Provide the [X, Y] coordinate of the cell's center where the given text is located.  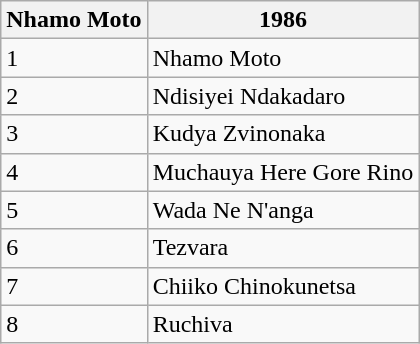
1 [74, 58]
6 [74, 248]
Muchauya Here Gore Rino [283, 172]
Chiiko Chinokunetsa [283, 286]
3 [74, 134]
4 [74, 172]
Wada Ne N'anga [283, 210]
8 [74, 324]
2 [74, 96]
5 [74, 210]
Tezvara [283, 248]
1986 [283, 20]
Ndisiyei Ndakadaro [283, 96]
7 [74, 286]
Ruchiva [283, 324]
Kudya Zvinonaka [283, 134]
